For the text-containing cell, return its midpoint in [x, y] coordinate format. 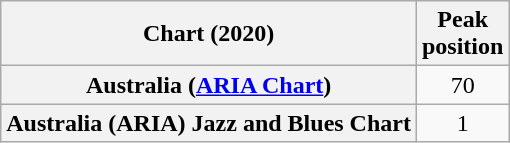
70 [462, 85]
Australia (ARIA Chart) [209, 85]
Australia (ARIA) Jazz and Blues Chart [209, 123]
1 [462, 123]
Chart (2020) [209, 34]
Peakposition [462, 34]
